Extract the [X, Y] coordinate from the center of the cell holding the provided text.  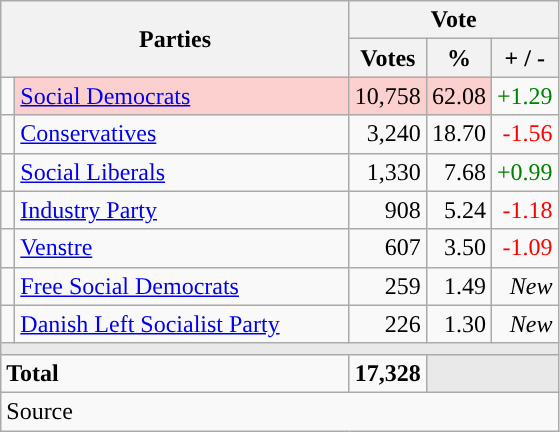
Social Liberals [182, 172]
Industry Party [182, 210]
-1.18 [524, 210]
908 [388, 210]
259 [388, 286]
7.68 [458, 172]
Venstre [182, 248]
62.08 [458, 96]
-1.56 [524, 134]
17,328 [388, 373]
10,758 [388, 96]
5.24 [458, 210]
18.70 [458, 134]
Vote [454, 20]
1.49 [458, 286]
% [458, 58]
-1.09 [524, 248]
1.30 [458, 324]
Source [280, 411]
Total [176, 373]
Danish Left Socialist Party [182, 324]
Conservatives [182, 134]
3.50 [458, 248]
226 [388, 324]
1,330 [388, 172]
+1.29 [524, 96]
+0.99 [524, 172]
607 [388, 248]
3,240 [388, 134]
+ / - [524, 58]
Votes [388, 58]
Free Social Democrats [182, 286]
Social Democrats [182, 96]
Parties [176, 39]
